Identify which cell holds the provided text, then report its [x, y] central coordinate. 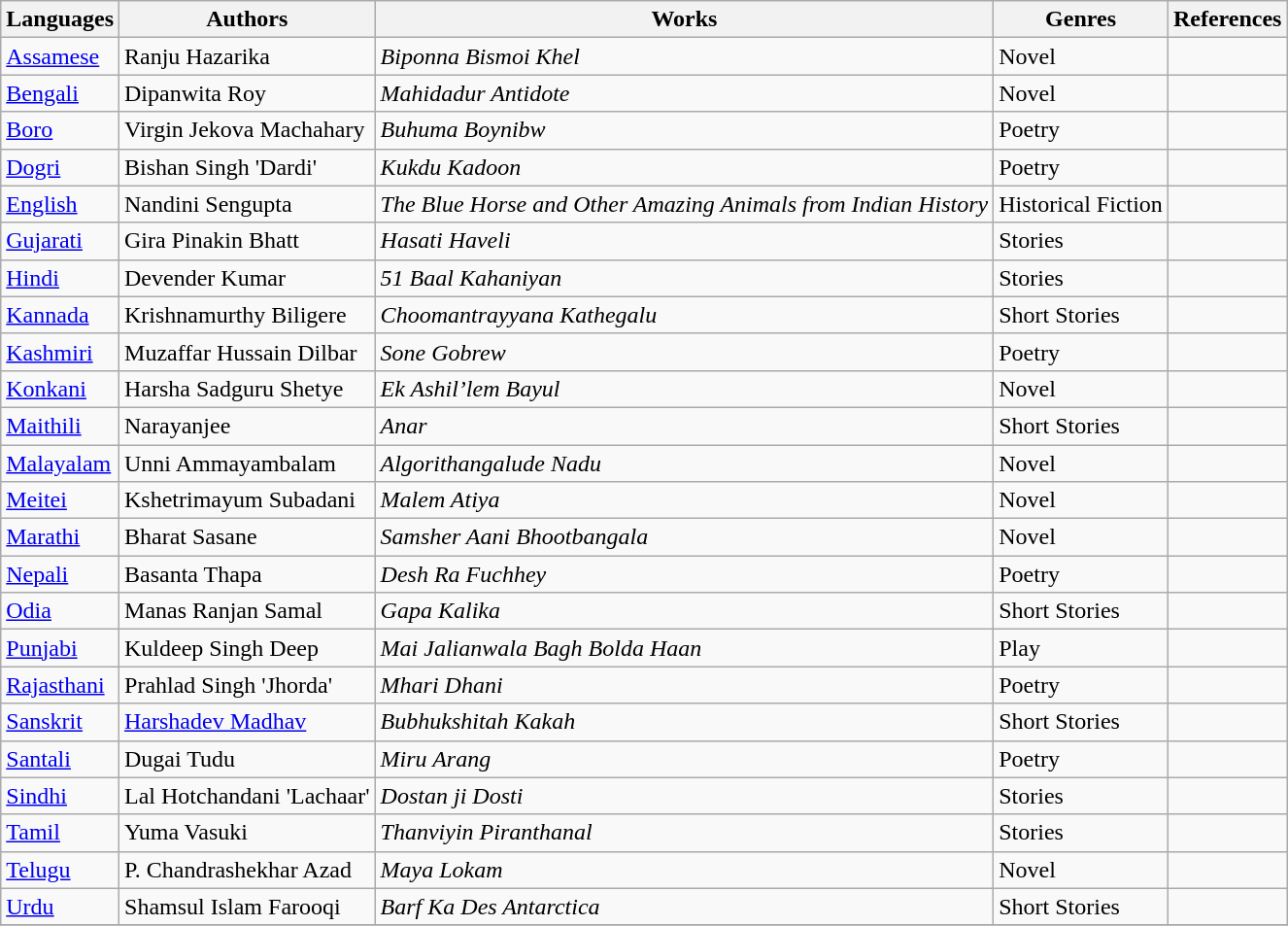
Malem Atiya [684, 500]
Play [1081, 648]
References [1228, 19]
Narayanjee [248, 426]
Algorithangalude Nadu [684, 463]
Lal Hotchandani 'Lachaar' [248, 796]
51 Baal Kahaniyan [684, 278]
Dipanwita Roy [248, 93]
Meitei [60, 500]
Punjabi [60, 648]
Odia [60, 611]
Choomantrayyana Kathegalu [684, 315]
Languages [60, 19]
Muzaffar Hussain Dilbar [248, 352]
Urdu [60, 907]
Dostan ji Dosti [684, 796]
Thanviyin Piranthanal [684, 833]
Konkani [60, 389]
Nepali [60, 574]
Bubhukshitah Kakah [684, 722]
Gira Pinakin Bhatt [248, 241]
Kukdu Kadoon [684, 167]
Miru Arang [684, 759]
Kannada [60, 315]
Shamsul Islam Farooqi [248, 907]
Sindhi [60, 796]
Krishnamurthy Biligere [248, 315]
Ranju Hazarika [248, 56]
Harsha Sadguru Shetye [248, 389]
Gapa Kalika [684, 611]
Mai Jalianwala Bagh Bolda Haan [684, 648]
Barf Ka Des Antarctica [684, 907]
Kuldeep Singh Deep [248, 648]
Samsher Aani Bhootbangala [684, 537]
Assamese [60, 56]
Devender Kumar [248, 278]
Gujarati [60, 241]
Manas Ranjan Samal [248, 611]
Maya Lokam [684, 870]
Boro [60, 130]
Santali [60, 759]
The Blue Horse and Other Amazing Animals from Indian History [684, 204]
Unni Ammayambalam [248, 463]
Maithili [60, 426]
Yuma Vasuki [248, 833]
Bishan Singh 'Dardi' [248, 167]
Marathi [60, 537]
Biponna Bismoi Khel [684, 56]
Sanskrit [60, 722]
Genres [1081, 19]
Historical Fiction [1081, 204]
Authors [248, 19]
Ek Ashil’lem Bayul [684, 389]
Mhari Dhani [684, 685]
Mahidadur Antidote [684, 93]
Sone Gobrew [684, 352]
Buhuma Boynibw [684, 130]
Anar [684, 426]
Malayalam [60, 463]
Prahlad Singh 'Jhorda' [248, 685]
Telugu [60, 870]
Works [684, 19]
Rajasthani [60, 685]
Harshadev Madhav [248, 722]
P. Chandrashekhar Azad [248, 870]
Bharat Sasane [248, 537]
Kashmiri [60, 352]
Dugai Tudu [248, 759]
Virgin Jekova Machahary [248, 130]
Kshetrimayum Subadani [248, 500]
Hindi [60, 278]
Hasati Haveli [684, 241]
Desh Ra Fuchhey [684, 574]
Basanta Thapa [248, 574]
Bengali [60, 93]
Tamil [60, 833]
Nandini Sengupta [248, 204]
English [60, 204]
Dogri [60, 167]
